Return the (x, y) coordinate for the center point of the cell that contains the specified text.  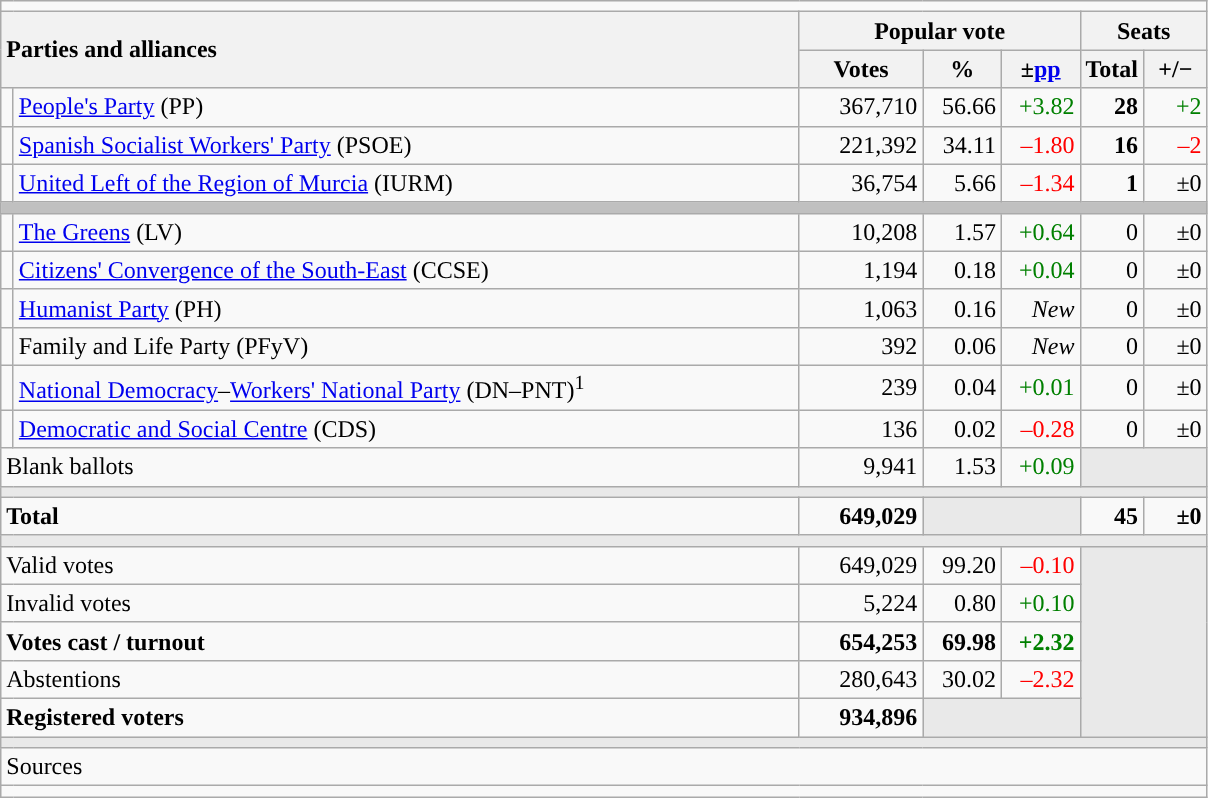
–2.32 (1040, 679)
30.02 (962, 679)
136 (861, 429)
–0.10 (1040, 565)
0.18 (962, 270)
Humanist Party (PH) (406, 308)
9,941 (861, 467)
10,208 (861, 232)
–0.28 (1040, 429)
–1.80 (1040, 145)
Parties and alliances (400, 50)
Popular vote (940, 31)
–2 (1176, 145)
Registered voters (400, 718)
+0.10 (1040, 603)
+2.32 (1040, 641)
Votes cast / turnout (400, 641)
654,253 (861, 641)
+0.01 (1040, 388)
69.98 (962, 641)
United Left of the Region of Murcia (IURM) (406, 183)
Sources (604, 767)
–1.34 (1040, 183)
1.57 (962, 232)
Invalid votes (400, 603)
34.11 (962, 145)
1,063 (861, 308)
0.02 (962, 429)
Democratic and Social Centre (CDS) (406, 429)
28 (1112, 107)
% (962, 69)
0.04 (962, 388)
National Democracy–Workers' National Party (DN–PNT)1 (406, 388)
239 (861, 388)
221,392 (861, 145)
+2 (1176, 107)
Family and Life Party (PFyV) (406, 346)
0.80 (962, 603)
The Greens (LV) (406, 232)
1.53 (962, 467)
Valid votes (400, 565)
People's Party (PP) (406, 107)
Abstentions (400, 679)
Blank ballots (400, 467)
5,224 (861, 603)
36,754 (861, 183)
367,710 (861, 107)
392 (861, 346)
280,643 (861, 679)
Spanish Socialist Workers' Party (PSOE) (406, 145)
5.66 (962, 183)
±pp (1040, 69)
Votes (861, 69)
1,194 (861, 270)
+/− (1176, 69)
934,896 (861, 718)
Seats (1144, 31)
0.16 (962, 308)
45 (1112, 516)
56.66 (962, 107)
+0.64 (1040, 232)
1 (1112, 183)
+0.09 (1040, 467)
0.06 (962, 346)
16 (1112, 145)
+0.04 (1040, 270)
99.20 (962, 565)
Citizens' Convergence of the South-East (CCSE) (406, 270)
+3.82 (1040, 107)
